Return (X, Y) of the center of cell containing provided text 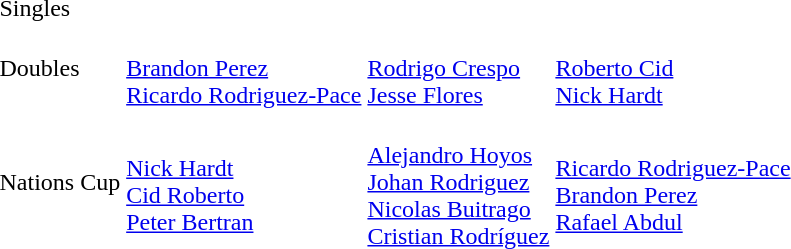
Rodrigo CrespoJesse Flores (458, 68)
Brandon PerezRicardo Rodriguez-Pace (244, 68)
